Search for the cell housing the specified text and yield its (X, Y) center coordinate. 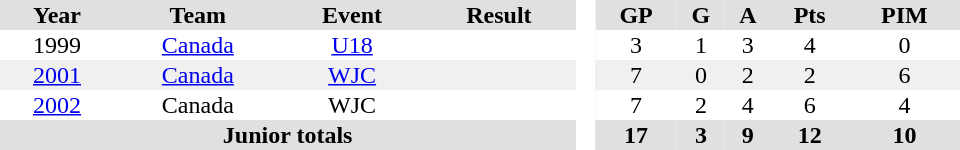
Result (500, 15)
2002 (57, 105)
Junior totals (288, 135)
9 (748, 135)
PIM (904, 15)
A (748, 15)
10 (904, 135)
Pts (810, 15)
U18 (352, 45)
1 (701, 45)
12 (810, 135)
Team (198, 15)
GP (636, 15)
Event (352, 15)
Year (57, 15)
G (701, 15)
2001 (57, 75)
17 (636, 135)
1999 (57, 45)
